Return the (x, y) coordinate for the center point of the cell that contains the specified text.  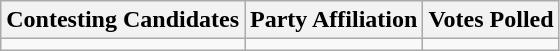
Party Affiliation (334, 20)
Votes Polled (491, 20)
Contesting Candidates (123, 20)
